Locate the cell with the specified text and output its [X, Y] center coordinate. 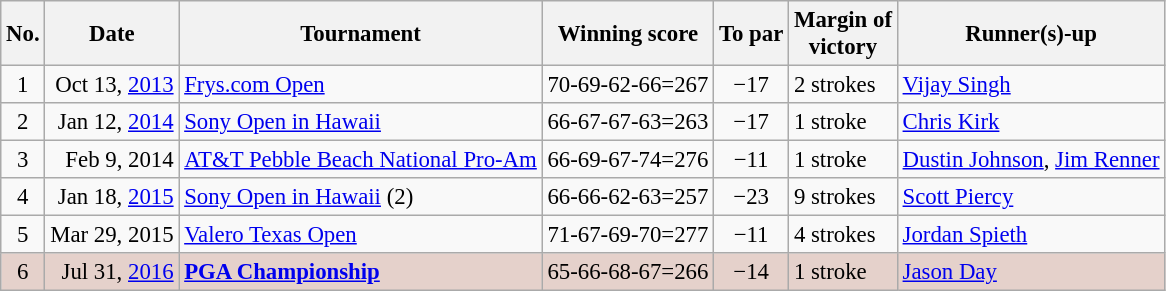
Margin ofvictory [844, 34]
71-67-69-70=277 [628, 235]
2 strokes [844, 85]
Valero Texas Open [360, 235]
Dustin Johnson, Jim Renner [1031, 160]
Chris Kirk [1031, 122]
1 [23, 85]
Jan 12, 2014 [112, 122]
Winning score [628, 34]
Feb 9, 2014 [112, 160]
AT&T Pebble Beach National Pro-Am [360, 160]
5 [23, 235]
Sony Open in Hawaii [360, 122]
Jan 18, 2015 [112, 197]
Date [112, 34]
Scott Piercy [1031, 197]
Frys.com Open [360, 85]
66-66-62-63=257 [628, 197]
66-69-67-74=276 [628, 160]
9 strokes [844, 197]
Runner(s)-up [1031, 34]
Sony Open in Hawaii (2) [360, 197]
To par [752, 34]
4 strokes [844, 235]
Mar 29, 2015 [112, 235]
Tournament [360, 34]
Vijay Singh [1031, 85]
Oct 13, 2013 [112, 85]
Jordan Spieth [1031, 235]
3 [23, 160]
2 [23, 122]
70-69-62-66=267 [628, 85]
−23 [752, 197]
4 [23, 197]
No. [23, 34]
66-67-67-63=263 [628, 122]
